Find where the given text appears and provide that cell's center as [X, Y] coordinate. 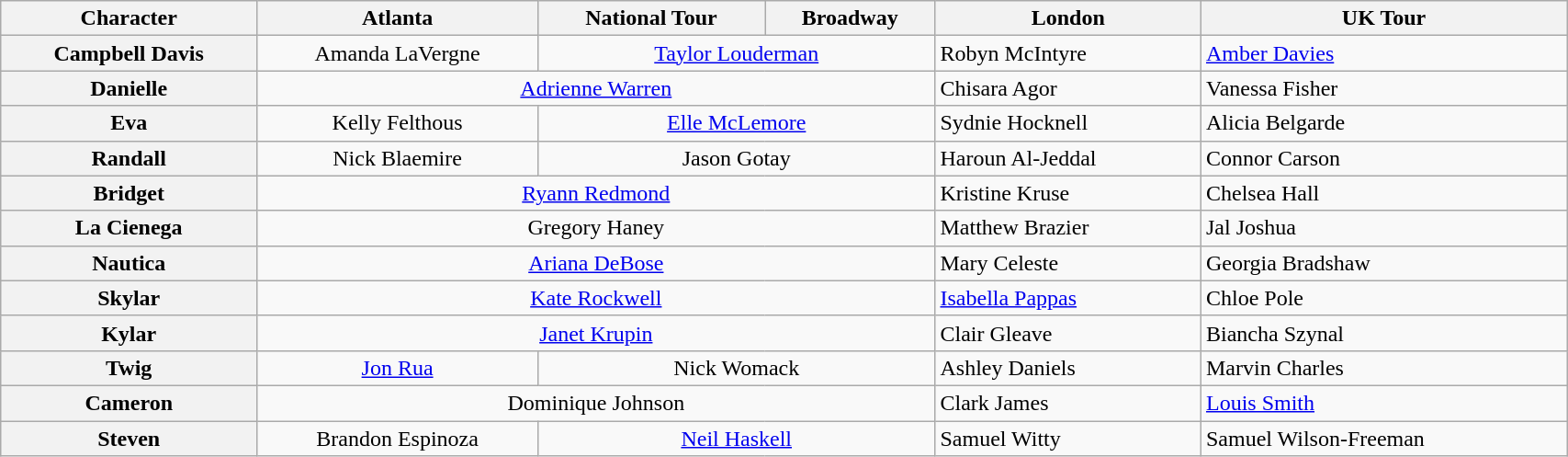
Nick Womack [736, 368]
Mary Celeste [1068, 263]
Adrienne Warren [596, 88]
Bridget [129, 193]
Nautica [129, 263]
Randall [129, 158]
National Tour [650, 18]
Biancha Szynal [1383, 333]
Atlanta [398, 18]
Nick Blaemire [398, 158]
Gregory Haney [596, 228]
Eva [129, 123]
Campbell Davis [129, 53]
Robyn McIntyre [1068, 53]
La Cienega [129, 228]
Brandon Espinoza [398, 439]
Chloe Pole [1383, 298]
Steven [129, 439]
Ariana DeBose [596, 263]
Neil Haskell [736, 439]
Chelsea Hall [1383, 193]
Skylar [129, 298]
Cameron [129, 403]
London [1068, 18]
Louis Smith [1383, 403]
Georgia Bradshaw [1383, 263]
Sydnie Hocknell [1068, 123]
Danielle [129, 88]
Kelly Felthous [398, 123]
Matthew Brazier [1068, 228]
Clark James [1068, 403]
Chisara Agor [1068, 88]
Samuel Wilson-Freeman [1383, 439]
Jal Joshua [1383, 228]
Samuel Witty [1068, 439]
Kylar [129, 333]
Twig [129, 368]
Haroun Al-Jeddal [1068, 158]
Ryann Redmond [596, 193]
Ashley Daniels [1068, 368]
Amber Davies [1383, 53]
Jon Rua [398, 368]
Clair Gleave [1068, 333]
Kristine Kruse [1068, 193]
Kate Rockwell [596, 298]
Vanessa Fisher [1383, 88]
Elle McLemore [736, 123]
Character [129, 18]
Isabella Pappas [1068, 298]
Broadway [849, 18]
Dominique Johnson [596, 403]
Taylor Louderman [736, 53]
Marvin Charles [1383, 368]
Connor Carson [1383, 158]
Amanda LaVergne [398, 53]
Alicia Belgarde [1383, 123]
UK Tour [1383, 18]
Janet Krupin [596, 333]
Jason Gotay [736, 158]
